Output the (X, Y) coordinate of the center of the cell containing the given text.  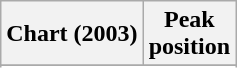
Peakposition (189, 34)
Chart (2003) (72, 34)
